Capture the cell that displays the provided text and extract its (x, y) central coordinate. 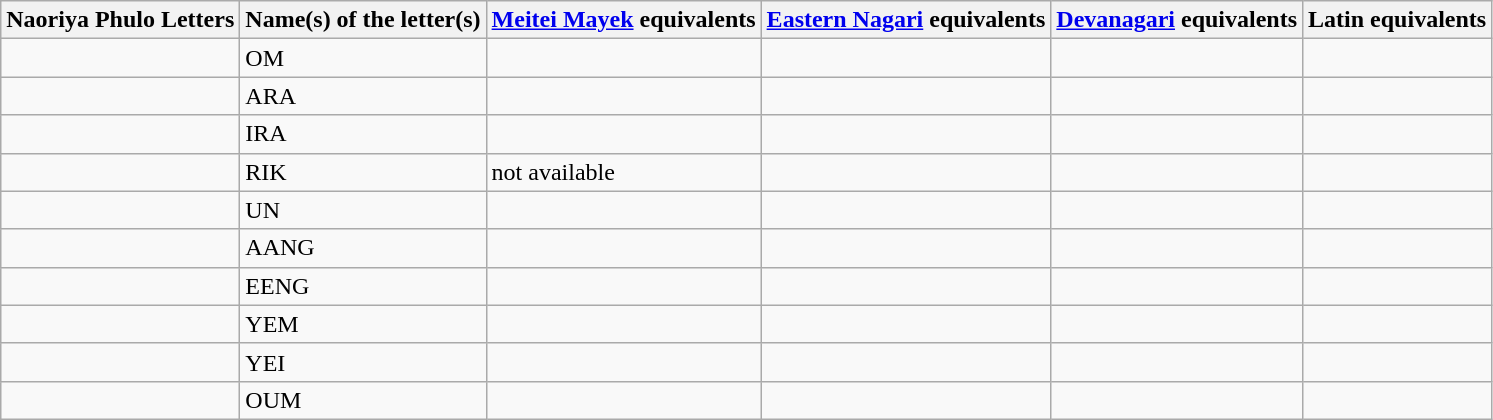
IRA (363, 134)
Latin equivalents (1398, 20)
UN (363, 210)
ARA (363, 96)
Eastern Nagari equivalents (906, 20)
Devanagari equivalents (1177, 20)
OUM (363, 400)
not available (624, 172)
YEM (363, 324)
RIK (363, 172)
AANG (363, 248)
EENG (363, 286)
Name(s) of the letter(s) (363, 20)
Naoriya Phulo Letters (120, 20)
YEI (363, 362)
OM (363, 58)
Meitei Mayek equivalents (624, 20)
